Pinpoint the cell where the given text exists, returning its [x, y] midpoint coordinate. 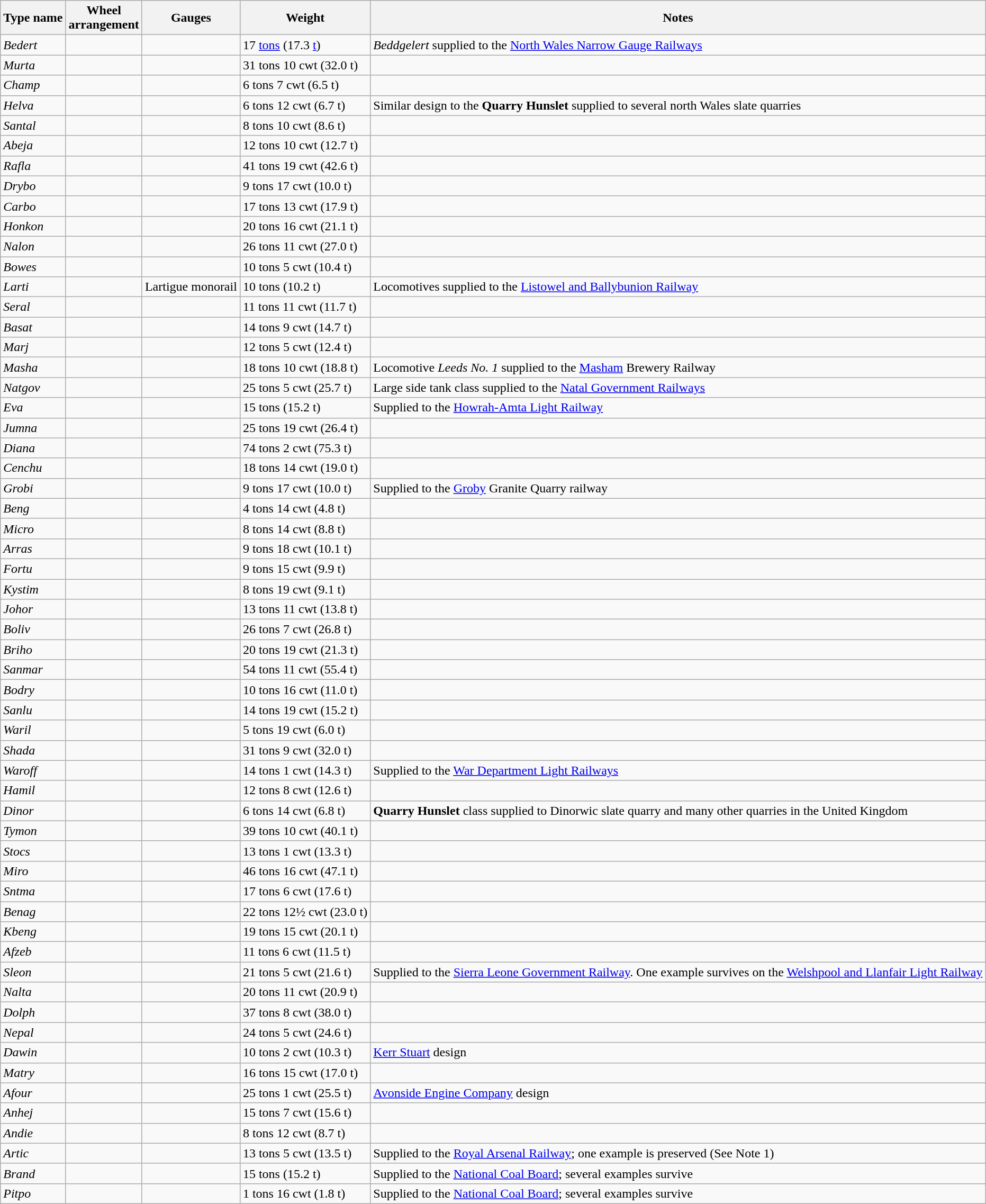
Carbo [33, 206]
8 tons 14 cwt (8.8 t) [305, 528]
5 tons 19 cwt (6.0 t) [305, 730]
Anhej [33, 1113]
4 tons 14 cwt (4.8 t) [305, 508]
25 tons 5 cwt (25.7 t) [305, 388]
25 tons 1 cwt (25.5 t) [305, 1093]
Santal [33, 125]
Weight [305, 18]
Grobi [33, 488]
Supplied to the Sierra Leone Government Railway. One example survives on the Welshpool and Llanfair Light Railway [678, 972]
Marj [33, 347]
Nepal [33, 1032]
46 tons 16 cwt (47.1 t) [305, 871]
Type name [33, 18]
Supplied to the Groby Granite Quarry railway [678, 488]
54 tons 11 cwt (55.4 t) [305, 670]
Wheelarrangement [104, 18]
14 tons 9 cwt (14.7 t) [305, 327]
8 tons 19 cwt (9.1 t) [305, 589]
Bedert [33, 45]
Tymon [33, 831]
20 tons 16 cwt (21.1 t) [305, 226]
Abeja [33, 146]
8 tons 12 cwt (8.7 t) [305, 1133]
13 tons 11 cwt (13.8 t) [305, 609]
Bodry [33, 690]
10 tons 2 cwt (10.3 t) [305, 1053]
10 tons 16 cwt (11.0 t) [305, 690]
Sanlu [33, 710]
Nalta [33, 992]
Arras [33, 549]
15 tons 7 cwt (15.6 t) [305, 1113]
18 tons 10 cwt (18.8 t) [305, 367]
6 tons 14 cwt (6.8 t) [305, 811]
Brand [33, 1173]
Cenchu [33, 468]
Notes [678, 18]
Benag [33, 911]
Supplied to the War Department Light Railways [678, 770]
13 tons 1 cwt (13.3 t) [305, 851]
Murta [33, 65]
10 tons (10.2 t) [305, 287]
Avonside Engine Company design [678, 1093]
1 tons 16 cwt (1.8 t) [305, 1193]
11 tons 11 cwt (11.7 t) [305, 307]
8 tons 10 cwt (8.6 t) [305, 125]
Briho [33, 650]
13 tons 5 cwt (13.5 t) [305, 1153]
6 tons 12 cwt (6.7 t) [305, 105]
25 tons 19 cwt (26.4 t) [305, 428]
24 tons 5 cwt (24.6 t) [305, 1032]
9 tons 15 cwt (9.9 t) [305, 569]
21 tons 5 cwt (21.6 t) [305, 972]
Afzeb [33, 952]
Pitpo [33, 1193]
Natgov [33, 388]
31 tons 9 cwt (32.0 t) [305, 750]
26 tons 11 cwt (27.0 t) [305, 246]
Boliv [33, 630]
Dawin [33, 1053]
Beddgelert supplied to the North Wales Narrow Gauge Railways [678, 45]
Supplied to the Royal Arsenal Railway; one example is preserved (See Note 1) [678, 1153]
Gauges [191, 18]
Kerr Stuart design [678, 1053]
Kystim [33, 589]
Andie [33, 1133]
31 tons 10 cwt (32.0 t) [305, 65]
16 tons 15 cwt (17.0 t) [305, 1073]
41 tons 19 cwt (42.6 t) [305, 166]
Hamil [33, 790]
Dolph [33, 1012]
Eva [33, 408]
Dinor [33, 811]
9 tons 18 cwt (10.1 t) [305, 549]
20 tons 19 cwt (21.3 t) [305, 650]
Jumna [33, 428]
Lartigue monorail [191, 287]
Champ [33, 85]
Micro [33, 528]
Supplied to the Howrah-Amta Light Railway [678, 408]
Basat [33, 327]
Stocs [33, 851]
Fortu [33, 569]
Bowes [33, 266]
Similar design to the Quarry Hunslet supplied to several north Wales slate quarries [678, 105]
17 tons 6 cwt (17.6 t) [305, 891]
10 tons 5 cwt (10.4 t) [305, 266]
18 tons 14 cwt (19.0 t) [305, 468]
12 tons 8 cwt (12.6 t) [305, 790]
17 tons 13 cwt (17.9 t) [305, 206]
74 tons 2 cwt (75.3 t) [305, 448]
14 tons 19 cwt (15.2 t) [305, 710]
Drybo [33, 186]
12 tons 5 cwt (12.4 t) [305, 347]
Sntma [33, 891]
Large side tank class supplied to the Natal Government Railways [678, 388]
Nalon [33, 246]
26 tons 7 cwt (26.8 t) [305, 630]
37 tons 8 cwt (38.0 t) [305, 1012]
Artic [33, 1153]
39 tons 10 cwt (40.1 t) [305, 831]
11 tons 6 cwt (11.5 t) [305, 952]
Quarry Hunslet class supplied to Dinorwic slate quarry and many other quarries in the United Kingdom [678, 811]
12 tons 10 cwt (12.7 t) [305, 146]
Afour [33, 1093]
Locomotives supplied to the Listowel and Ballybunion Railway [678, 287]
20 tons 11 cwt (20.9 t) [305, 992]
14 tons 1 cwt (14.3 t) [305, 770]
Matry [33, 1073]
Masha [33, 367]
Seral [33, 307]
Johor [33, 609]
Diana [33, 448]
Locomotive Leeds No. 1 supplied to the Masham Brewery Railway [678, 367]
Rafla [33, 166]
Sanmar [33, 670]
6 tons 7 cwt (6.5 t) [305, 85]
22 tons 12½ cwt (23.0 t) [305, 911]
Sleon [33, 972]
Larti [33, 287]
Helva [33, 105]
19 tons 15 cwt (20.1 t) [305, 932]
Beng [33, 508]
17 tons (17.3 t) [305, 45]
Waroff [33, 770]
Waril [33, 730]
Shada [33, 750]
Miro [33, 871]
Kbeng [33, 932]
Honkon [33, 226]
